Scan for the cell matching the given text and deliver its [X, Y] coordinate at center. 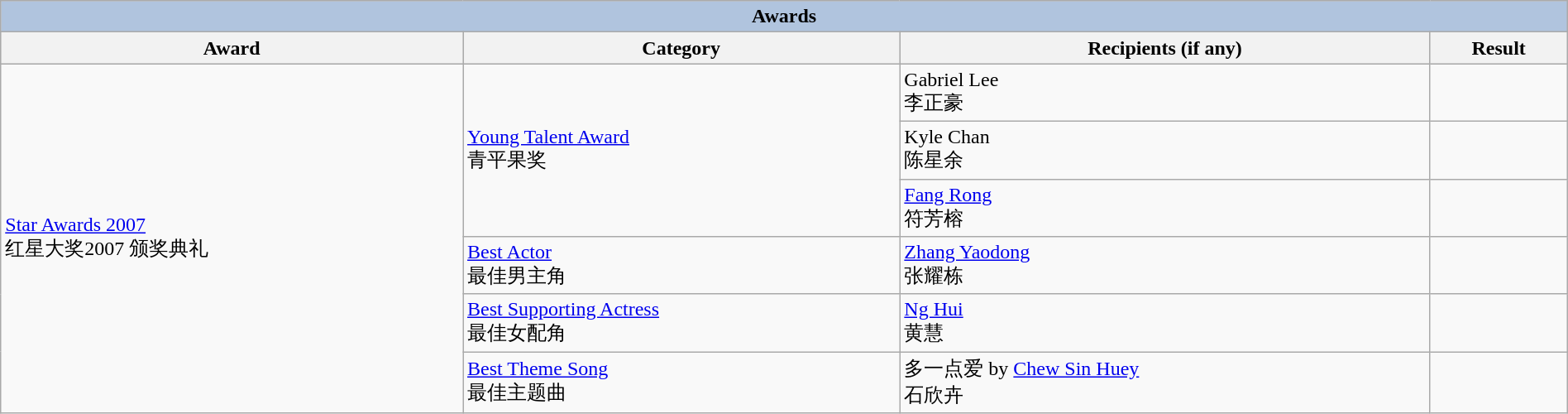
Category [681, 48]
Recipients (if any) [1164, 48]
多一点爱 by Chew Sin Huey 石欣卉 [1164, 383]
Kyle Chan 陈星余 [1164, 150]
Best Actor 最佳男主角 [681, 266]
Zhang Yaodong 张耀栋 [1164, 266]
Star Awards 2007 红星大奖2007 颁奖典礼 [232, 238]
Best Theme Song 最佳主题曲 [681, 383]
Best Supporting Actress 最佳女配角 [681, 323]
Result [1499, 48]
Fang Rong 符芳榕 [1164, 208]
Young Talent Award 青平果奖 [681, 151]
Awards [784, 17]
Gabriel Lee 李正豪 [1164, 93]
Award [232, 48]
Ng Hui 黄慧 [1164, 323]
